Find where the given text appears and provide that cell's center as [x, y] coordinate. 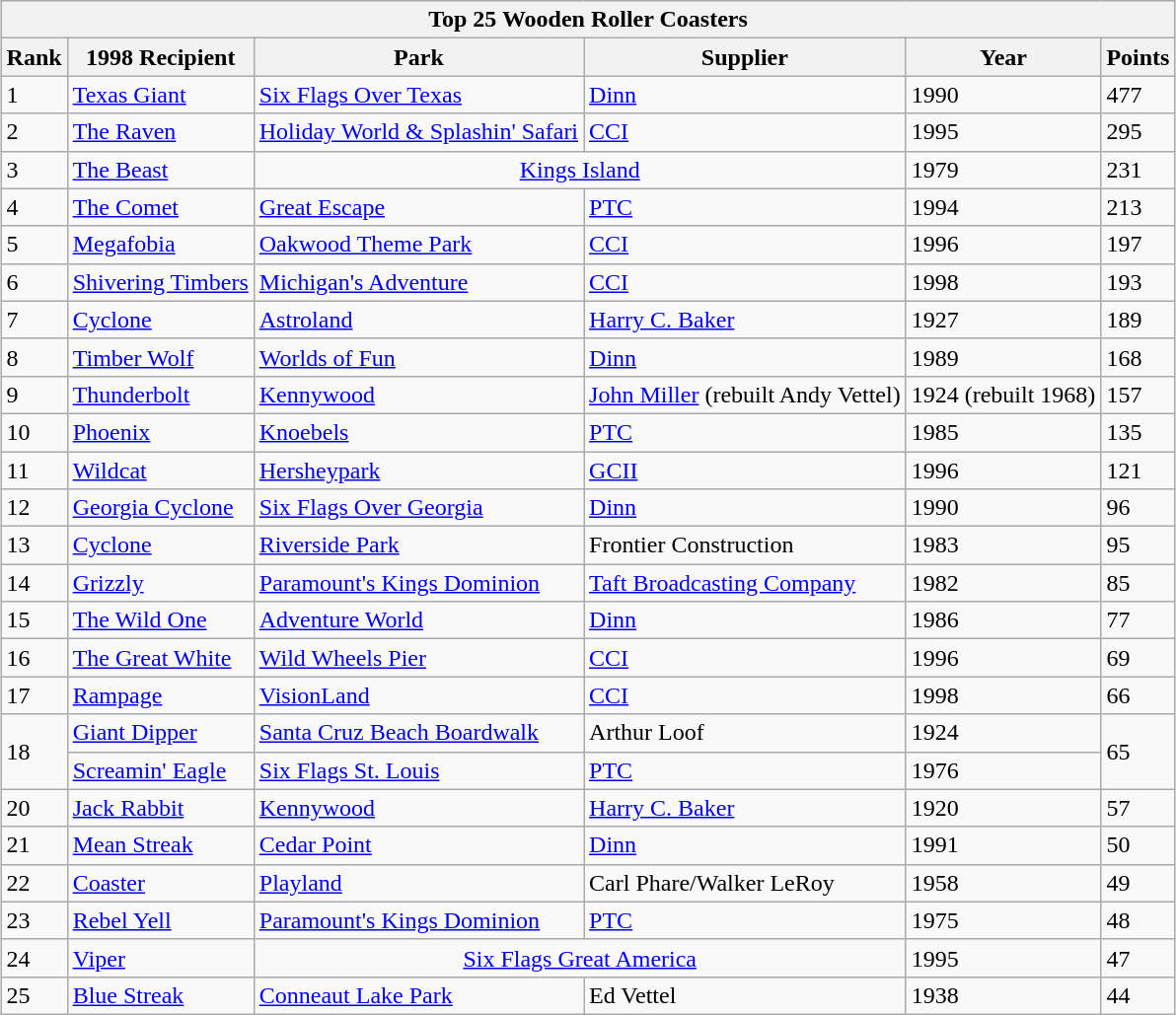
Six Flags Great America [580, 958]
1998 Recipient [160, 57]
1994 [1003, 207]
Michigan's Adventure [418, 282]
17 [34, 695]
96 [1139, 508]
The Raven [160, 132]
Wildcat [160, 471]
Jack Rabbit [160, 808]
135 [1139, 432]
8 [34, 357]
The Beast [160, 170]
Coaster [160, 883]
1983 [1003, 545]
Park [418, 57]
1958 [1003, 883]
21 [34, 845]
57 [1139, 808]
Hersheypark [418, 471]
Megafobia [160, 245]
Kings Island [580, 170]
15 [34, 620]
20 [34, 808]
50 [1139, 845]
231 [1139, 170]
Mean Streak [160, 845]
477 [1139, 95]
5 [34, 245]
168 [1139, 357]
Georgia Cyclone [160, 508]
GCII [746, 471]
189 [1139, 320]
48 [1139, 920]
13 [34, 545]
Six Flags Over Texas [418, 95]
1991 [1003, 845]
193 [1139, 282]
Carl Phare/Walker LeRoy [746, 883]
2 [34, 132]
Rampage [160, 695]
121 [1139, 471]
1975 [1003, 920]
Year [1003, 57]
Santa Cruz Beach Boardwalk [418, 733]
4 [34, 207]
Astroland [418, 320]
12 [34, 508]
1982 [1003, 583]
1927 [1003, 320]
Thunderbolt [160, 395]
1938 [1003, 995]
1985 [1003, 432]
25 [34, 995]
Six Flags St. Louis [418, 770]
Wild Wheels Pier [418, 658]
Blue Streak [160, 995]
Six Flags Over Georgia [418, 508]
11 [34, 471]
Phoenix [160, 432]
295 [1139, 132]
213 [1139, 207]
18 [34, 752]
Oakwood Theme Park [418, 245]
47 [1139, 958]
85 [1139, 583]
Top 25 Wooden Roller Coasters [588, 20]
Arthur Loof [746, 733]
Timber Wolf [160, 357]
Grizzly [160, 583]
Knoebels [418, 432]
Texas Giant [160, 95]
Great Escape [418, 207]
Screamin' Eagle [160, 770]
1989 [1003, 357]
Conneaut Lake Park [418, 995]
7 [34, 320]
Holiday World & Splashin' Safari [418, 132]
44 [1139, 995]
John Miller (rebuilt Andy Vettel) [746, 395]
Taft Broadcasting Company [746, 583]
23 [34, 920]
The Comet [160, 207]
Points [1139, 57]
157 [1139, 395]
Riverside Park [418, 545]
66 [1139, 695]
1979 [1003, 170]
1 [34, 95]
77 [1139, 620]
Adventure World [418, 620]
6 [34, 282]
1976 [1003, 770]
24 [34, 958]
Shivering Timbers [160, 282]
Giant Dipper [160, 733]
Rank [34, 57]
69 [1139, 658]
49 [1139, 883]
Rebel Yell [160, 920]
197 [1139, 245]
16 [34, 658]
Supplier [746, 57]
The Great White [160, 658]
1986 [1003, 620]
1924 (rebuilt 1968) [1003, 395]
Ed Vettel [746, 995]
Viper [160, 958]
95 [1139, 545]
65 [1139, 752]
Worlds of Fun [418, 357]
22 [34, 883]
1924 [1003, 733]
The Wild One [160, 620]
1920 [1003, 808]
Frontier Construction [746, 545]
9 [34, 395]
VisionLand [418, 695]
Cedar Point [418, 845]
14 [34, 583]
Playland [418, 883]
10 [34, 432]
3 [34, 170]
